Identify which cell holds the provided text, then report its (X, Y) central coordinate. 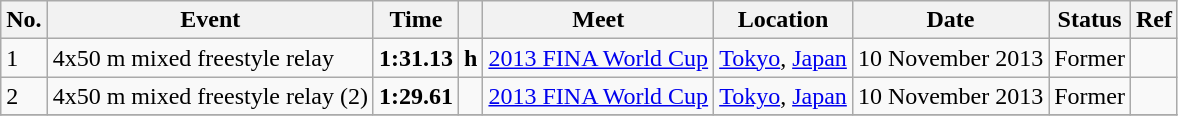
Meet (598, 20)
Time (416, 20)
4x50 m mixed freestyle relay (210, 58)
1:31.13 (416, 58)
No. (24, 20)
Event (210, 20)
Date (950, 20)
4x50 m mixed freestyle relay (2) (210, 96)
2 (24, 96)
1 (24, 58)
1:29.61 (416, 96)
Status (1090, 20)
h (471, 58)
Ref (1154, 20)
Location (784, 20)
